Pinpoint the cell where the given text exists, returning its (X, Y) midpoint coordinate. 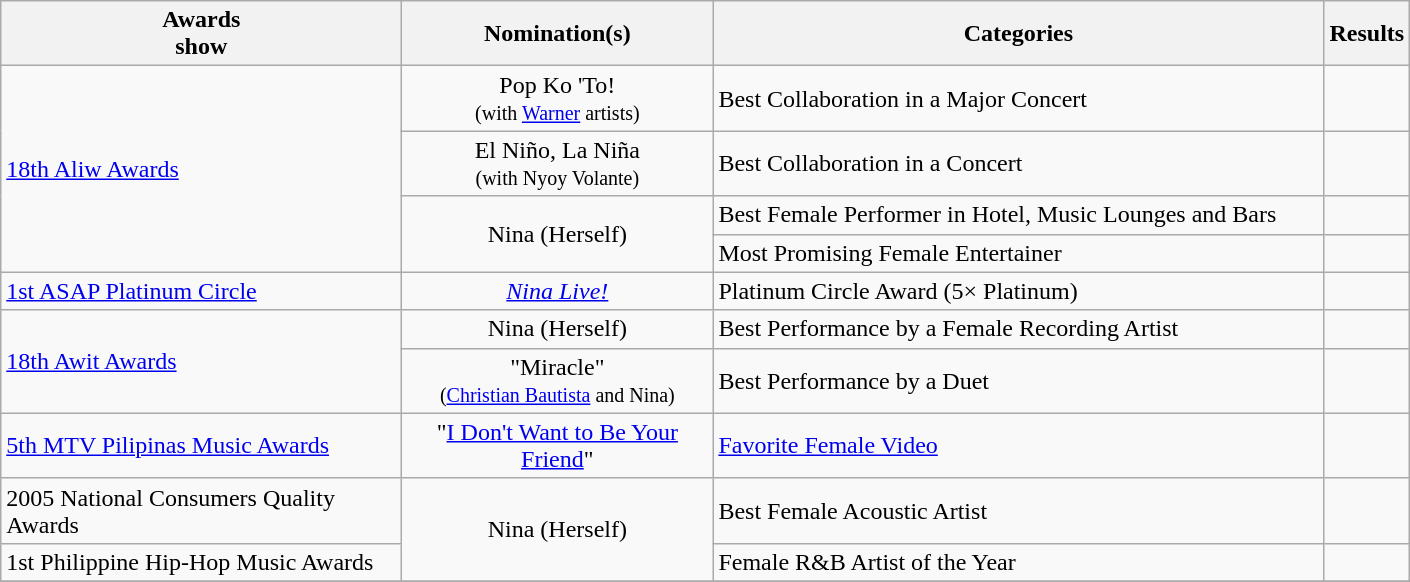
Best Female Acoustic Artist (1018, 510)
1st ASAP Platinum Circle (202, 291)
Favorite Female Video (1018, 446)
Best Performance by a Female Recording Artist (1018, 329)
Nina Live! (558, 291)
"Miracle"(Christian Bautista and Nina) (558, 380)
Nomination(s) (558, 34)
Most Promising Female Entertainer (1018, 253)
Awardsshow (202, 34)
5th MTV Pilipinas Music Awards (202, 446)
2005 National Consumers Quality Awards (202, 510)
18th Awit Awards (202, 362)
Best Female Performer in Hotel, Music Lounges and Bars (1018, 215)
Platinum Circle Award (5× Platinum) (1018, 291)
Categories (1018, 34)
Best Collaboration in a Major Concert (1018, 98)
"I Don't Want to Be Your Friend" (558, 446)
1st Philippine Hip-Hop Music Awards (202, 562)
Results (1367, 34)
Female R&B Artist of the Year (1018, 562)
Best Performance by a Duet (1018, 380)
Best Collaboration in a Concert (1018, 164)
El Niño, La Niña(with Nyoy Volante) (558, 164)
18th Aliw Awards (202, 169)
Pop Ko 'To!(with Warner artists) (558, 98)
